Identify which cell holds the provided text, then report its [x, y] central coordinate. 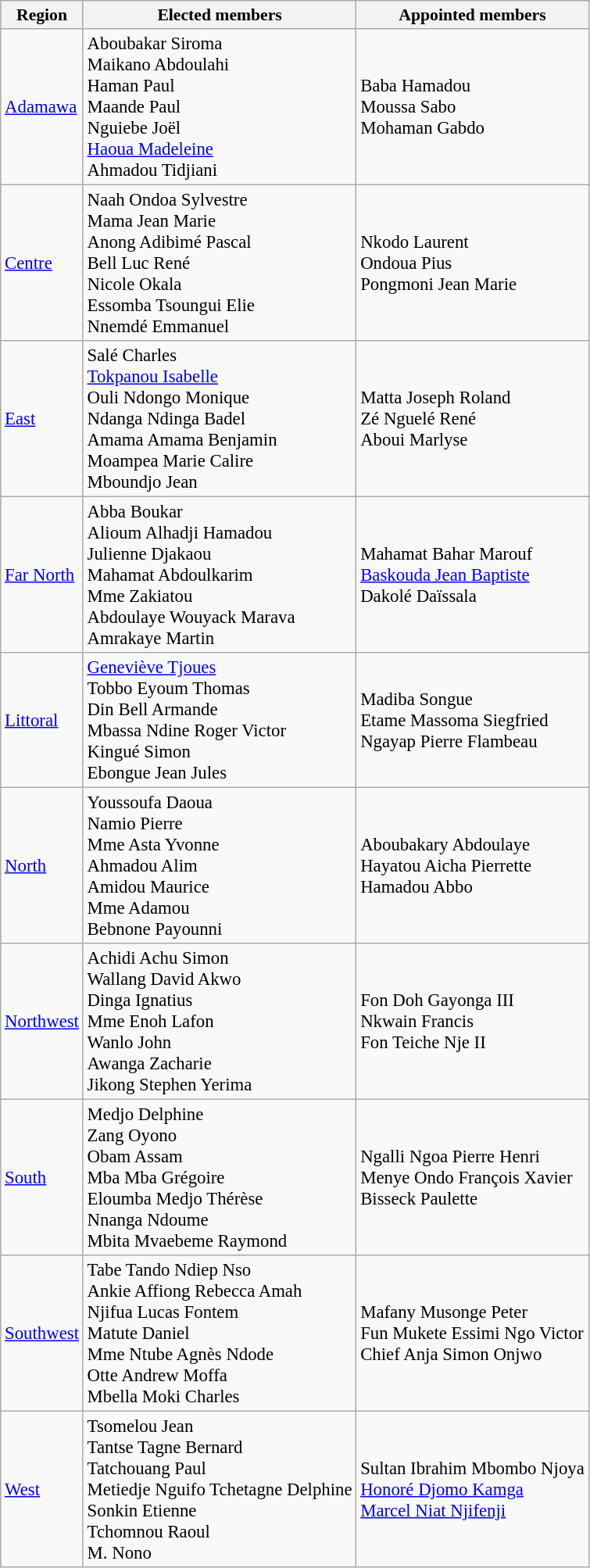
Mahamat Bahar MaroufBaskouda Jean BaptisteDakolé Daïssala [472, 575]
Region [42, 15]
Sultan Ibrahim Mbombo NjoyaHonoré Djomo KamgaMarcel Niat Njifenji [472, 1490]
Ngalli Ngoa Pierre HenriMenye Ondo François XavierBisseck Paulette [472, 1178]
Achidi Achu SimonWallang David AkwoDinga IgnatiusMme Enoh LafonWanlo JohnAwanga ZacharieJikong Stephen Yerima [220, 1022]
Geneviève TjouesTobbo Eyoum ThomasDin Bell ArmandeMbassa Ndine Roger VictorKingué SimonEbongue Jean Jules [220, 721]
Baba HamadouMoussa SaboMohaman Gabdo [472, 107]
Tabe Tando Ndiep NsoAnkie Affiong Rebecca AmahNjifua Lucas FontemMatute DanielMme Ntube Agnès NdodeOtte Andrew MoffaMbella Moki Charles [220, 1334]
Aboubakar SiromaMaikano AbdoulahiHaman PaulMaande PaulNguiebe JoëlHaoua MadeleineAhmadou Tidjiani [220, 107]
Fon Doh Gayonga IIINkwain FrancisFon Teiche Nje II [472, 1022]
Salé CharlesTokpanou IsabelleOuli Ndongo MoniqueNdanga Ndinga BadelAmama Amama BenjaminMoampea Marie CalireMboundjo Jean [220, 419]
Northwest [42, 1022]
Mafany Musonge PeterFun Mukete Essimi Ngo VictorChief Anja Simon Onjwo [472, 1334]
Naah Ondoa SylvestreMama Jean MarieAnong Adibimé PascalBell Luc RenéNicole OkalaEssomba Tsoungui ElieNnemdé Emmanuel [220, 263]
Madiba SongueEtame Massoma SiegfriedNgayap Pierre Flambeau [472, 721]
West [42, 1490]
Appointed members [472, 15]
Abba BoukarAlioum Alhadji HamadouJulienne DjakaouMahamat AbdoulkarimMme ZakiatouAbdoulaye Wouyack MaravaAmrakaye Martin [220, 575]
East [42, 419]
Aboubakary AbdoulayeHayatou Aicha PierretteHamadou Abbo [472, 866]
Adamawa [42, 107]
Tsomelou JeanTantse Tagne BernardTatchouang PaulMetiedje Nguifo Tchetagne DelphineSonkin EtienneTchomnou RaoulM. Nono [220, 1490]
North [42, 866]
South [42, 1178]
Southwest [42, 1334]
Centre [42, 263]
Medjo DelphineZang OyonoObam AssamMba Mba GrégoireEloumba Medjo ThérèseNnanga NdoumeMbita Mvaebeme Raymond [220, 1178]
Littoral [42, 721]
Matta Joseph RolandZé Nguelé RenéAboui Marlyse [472, 419]
Elected members [220, 15]
Far North [42, 575]
Youssoufa DaouaNamio PierreMme Asta YvonneAhmadou AlimAmidou MauriceMme AdamouBebnone Payounni [220, 866]
Nkodo LaurentOndoua PiusPongmoni Jean Marie [472, 263]
